Provide the [X, Y] coordinate of the cell's center where the given text is located.  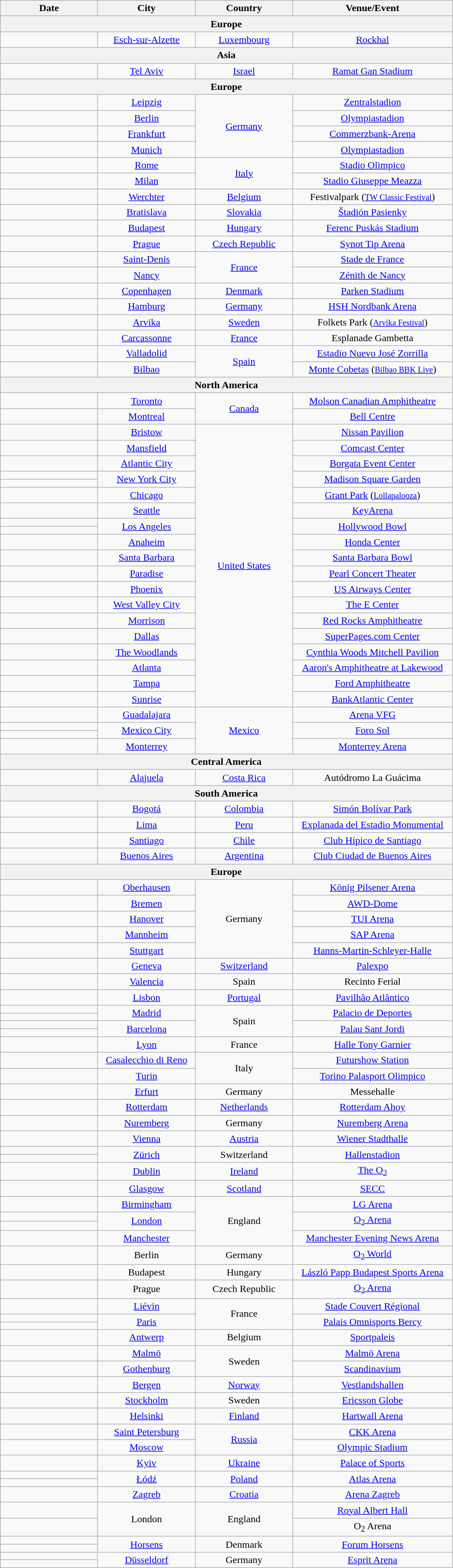
Hanover [147, 919]
CKK Arena [372, 1432]
Foro Sol [372, 731]
Mexico City [147, 731]
United States [244, 565]
Helsinki [147, 1416]
Atlantic City [147, 464]
Peru [244, 825]
Argentina [244, 856]
Mansfield [147, 448]
Geneva [147, 966]
LG Arena [372, 1204]
Ramat Gan Stadium [372, 71]
Toronto [147, 401]
Saint-Denis [147, 259]
Scandinavium [372, 1369]
O2 World [372, 1255]
Oberhausen [147, 887]
North America [226, 385]
Leipzig [147, 102]
Poland [244, 1479]
Nuremberg [147, 1123]
Wiener Stadthalle [372, 1139]
Milan [147, 181]
Vestlandshallen [372, 1384]
Bogotá [147, 809]
Erfurt [147, 1092]
Asia [226, 55]
Rotterdam [147, 1107]
Saint Petersburg [147, 1432]
László Papp Budapest Sports Arena [372, 1272]
Club Hípico de Santiago [372, 840]
SuperPages.com Center [372, 636]
Ferenc Puskás Stadium [372, 228]
Monterrey Arena [372, 746]
Barcelona [147, 1029]
Atlanta [147, 667]
Santa Barbara Bowl [372, 558]
Estadio Nuevo José Zorrilla [372, 354]
Štadión Pasienky [372, 212]
Monterrey [147, 746]
Futurshow Station [372, 1060]
Red Rocks Amphitheatre [372, 620]
Zénith de Nancy [372, 275]
Santiago [147, 840]
Ukraine [244, 1463]
Hartwall Arena [372, 1416]
Grant Park (Lollapalooza) [372, 495]
Santa Barbara [147, 558]
Central America [226, 762]
Royal Albert Hall [372, 1510]
Synot Tip Arena [372, 244]
Finland [244, 1416]
Hamburg [147, 307]
Bremen [147, 903]
Aaron's Amphitheatre at Lakewood [372, 667]
Frankfurt [147, 134]
Palexpo [372, 966]
Palacio de Deportes [372, 1013]
Sportpaleis [372, 1337]
Stade Couvert Régional [372, 1306]
US Airways Center [372, 589]
Country [244, 8]
Ericsson Globe [372, 1400]
TUI Arena [372, 919]
Zagreb [147, 1495]
Luxembourg [244, 40]
Horsens [147, 1544]
Croatia [244, 1495]
KeyArena [372, 511]
The O2 [372, 1171]
New York City [147, 479]
Montreal [147, 416]
Pavilhão Atlântico [372, 997]
Venue/Event [372, 8]
Esprit Arena [372, 1560]
Pearl Concert Theater [372, 573]
Stadio Olimpico [372, 165]
Anaheim [147, 542]
City [147, 8]
König Pilsener Arena [372, 887]
Alajuela [147, 778]
Hallenstadion [372, 1154]
Ireland [244, 1171]
Explanada del Estadio Monumental [372, 825]
Glasgow [147, 1188]
Gothenburg [147, 1369]
Bristow [147, 432]
Antwerp [147, 1337]
The Woodlands [147, 652]
Palace of Sports [372, 1463]
Madison Square Garden [372, 479]
Lima [147, 825]
Esplanade Gambetta [372, 338]
Austria [244, 1139]
Copenhagen [147, 291]
Palau Sant Jordi [372, 1029]
Messehalle [372, 1092]
Mannheim [147, 934]
Manchester [147, 1238]
Olympic Stadium [372, 1448]
Halle Tony Garnier [372, 1045]
Chile [244, 840]
Netherlands [244, 1107]
Paris [147, 1322]
Palais Omnisports Bercy [372, 1322]
Arvika [147, 322]
Guadalajara [147, 715]
Folkets Park (Arvika Festival) [372, 322]
Sunrise [147, 699]
Liévin [147, 1306]
Molson Canadian Amphitheatre [372, 401]
West Valley City [147, 605]
Carcassonne [147, 338]
Colombia [244, 809]
South America [226, 793]
Atlas Arena [372, 1479]
Turin [147, 1076]
Ford Amphitheatre [372, 683]
Malmö Arena [372, 1353]
Łódź [147, 1479]
Comcast Center [372, 448]
Madrid [147, 1013]
Israel [244, 71]
Arena VFG [372, 715]
Rockhal [372, 40]
Bilbao [147, 369]
Rome [147, 165]
Stadio Giuseppe Meazza [372, 181]
Morrison [147, 620]
Nancy [147, 275]
HSH Nordbank Arena [372, 307]
Mexico [244, 731]
AWD-Dome [372, 903]
Hanns-Martin-Schleyer-Halle [372, 950]
Festivalpark (TW Classic Festival) [372, 197]
Honda Center [372, 542]
Vienna [147, 1139]
SAP Arena [372, 934]
Arena Zagreb [372, 1495]
Canada [244, 408]
Los Angeles [147, 526]
Autódromo La Guácima [372, 778]
Parken Stadium [372, 291]
Tel Aviv [147, 71]
Manchester Evening News Arena [372, 1238]
Dallas [147, 636]
Cynthia Woods Mitchell Pavilion [372, 652]
Scotland [244, 1188]
The E Center [372, 605]
Munich [147, 149]
Bergen [147, 1384]
Lyon [147, 1045]
Kyiv [147, 1463]
Russia [244, 1440]
Moscow [147, 1448]
Malmö [147, 1353]
Paradise [147, 573]
Club Ciudad de Buenos Aires [372, 856]
Düsseldorf [147, 1560]
Monte Cobetas (Bilbao BBK Live) [372, 369]
Bratislava [147, 212]
Borgata Event Center [372, 464]
Birmingham [147, 1204]
Stockholm [147, 1400]
Hollywood Bowl [372, 526]
Tampa [147, 683]
Nissan Pavilion [372, 432]
Bell Centre [372, 416]
Stade de France [372, 259]
Valencia [147, 982]
Recinto Ferial [372, 982]
Portugal [244, 997]
Lisbon [147, 997]
Seattle [147, 511]
Rotterdam Ahoy [372, 1107]
Norway [244, 1384]
SECC [372, 1188]
Nuremberg Arena [372, 1123]
Forum Horsens [372, 1544]
BankAtlantic Center [372, 699]
Stuttgart [147, 950]
Torino Palasport Olimpico [372, 1076]
Buenos Aires [147, 856]
Commerzbank-Arena [372, 134]
Zentralstadion [372, 102]
Date [49, 8]
Chicago [147, 495]
Esch-sur-Alzette [147, 40]
Slovakia [244, 212]
Phoenix [147, 589]
Costa Rica [244, 778]
Casalecchio di Reno [147, 1060]
Simón Bolívar Park [372, 809]
Zürich [147, 1154]
Werchter [147, 197]
Valladolid [147, 354]
Dublin [147, 1171]
